Determine the [x, y] coordinate at the center of the cell enclosing the given text.  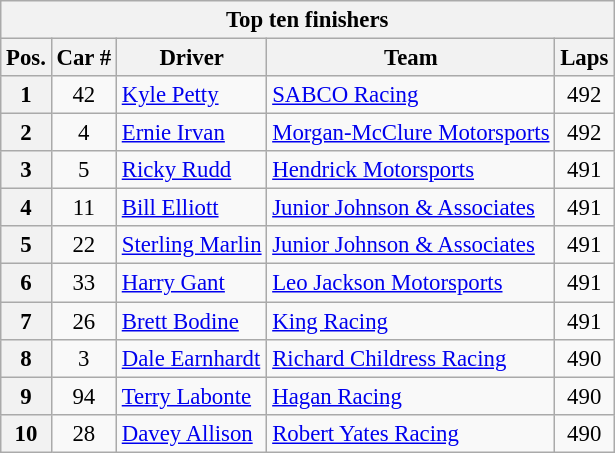
Top ten finishers [308, 20]
1 [26, 95]
Leo Jackson Motorsports [411, 283]
Ernie Irvan [191, 133]
2 [26, 133]
94 [84, 396]
Sterling Marlin [191, 245]
Kyle Petty [191, 95]
42 [84, 95]
Harry Gant [191, 283]
Dale Earnhardt [191, 358]
6 [26, 283]
Bill Elliott [191, 208]
Pos. [26, 58]
10 [26, 433]
26 [84, 321]
Morgan-McClure Motorsports [411, 133]
King Racing [411, 321]
11 [84, 208]
Car # [84, 58]
7 [26, 321]
9 [26, 396]
33 [84, 283]
Davey Allison [191, 433]
Ricky Rudd [191, 170]
Driver [191, 58]
Hendrick Motorsports [411, 170]
Robert Yates Racing [411, 433]
Hagan Racing [411, 396]
Brett Bodine [191, 321]
Team [411, 58]
22 [84, 245]
Laps [584, 58]
28 [84, 433]
Richard Childress Racing [411, 358]
SABCO Racing [411, 95]
8 [26, 358]
Terry Labonte [191, 396]
